Provide the (x, y) coordinate of the cell's center where the given text is located.  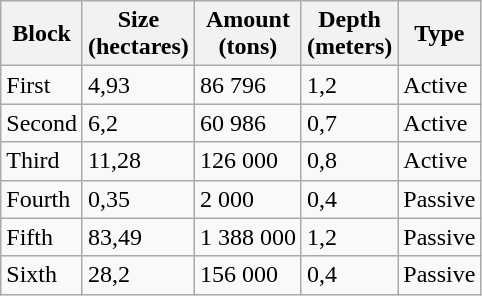
0,8 (349, 161)
60 986 (248, 123)
0,35 (138, 199)
156 000 (248, 275)
Depth(meters) (349, 34)
Amount(tons) (248, 34)
83,49 (138, 237)
2 000 (248, 199)
126 000 (248, 161)
Fourth (42, 199)
Second (42, 123)
86 796 (248, 85)
Type (440, 34)
28,2 (138, 275)
6,2 (138, 123)
Fifth (42, 237)
Third (42, 161)
Block (42, 34)
First (42, 85)
Size(hectares) (138, 34)
4,93 (138, 85)
Sixth (42, 275)
11,28 (138, 161)
0,7 (349, 123)
1 388 000 (248, 237)
